Return (x, y) of the center of cell containing provided text 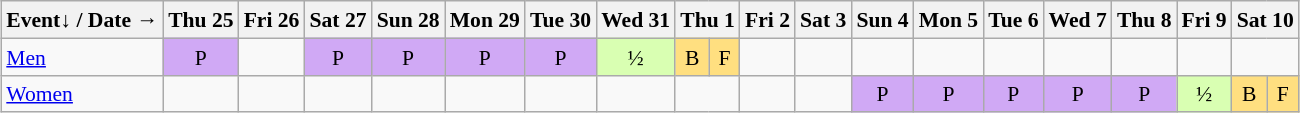
Mon 29 (485, 20)
Tue 6 (1013, 20)
Thu 1 (708, 20)
Fri 26 (272, 20)
Mon 5 (948, 20)
Sun 28 (408, 20)
Women (82, 94)
Sat 27 (338, 20)
Thu 8 (1144, 20)
Sun 4 (882, 20)
Fri 2 (768, 20)
Event↓ / Date → (82, 20)
Fri 9 (1204, 20)
Wed 7 (1078, 20)
Sat 3 (823, 20)
Tue 30 (560, 20)
Sat 10 (1266, 20)
Men (82, 56)
Wed 31 (636, 20)
Thu 25 (201, 20)
